Determine the (X, Y) coordinate at the center of the cell enclosing the given text.  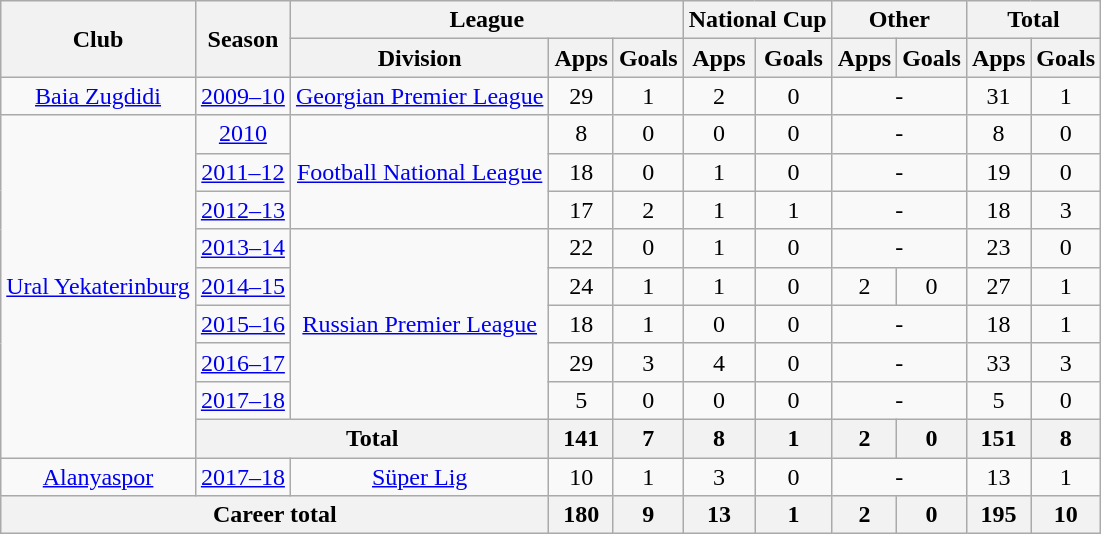
2010 (242, 134)
23 (998, 248)
2012–13 (242, 210)
Season (242, 39)
Career total (275, 515)
27 (998, 286)
9 (648, 515)
Georgian Premier League (420, 96)
7 (648, 438)
Club (98, 39)
151 (998, 438)
24 (581, 286)
2016–17 (242, 362)
22 (581, 248)
Football National League (420, 172)
Russian Premier League (420, 324)
2015–16 (242, 324)
Division (420, 58)
33 (998, 362)
Ural Yekaterinburg (98, 286)
4 (719, 362)
Baia Zugdidi (98, 96)
31 (998, 96)
2013–14 (242, 248)
2014–15 (242, 286)
Other (899, 20)
Alanyaspor (98, 477)
180 (581, 515)
141 (581, 438)
Süper Lig (420, 477)
17 (581, 210)
National Cup (758, 20)
195 (998, 515)
League (486, 20)
19 (998, 172)
2011–12 (242, 172)
2009–10 (242, 96)
